Scan for the cell matching the given text and deliver its [X, Y] coordinate at center. 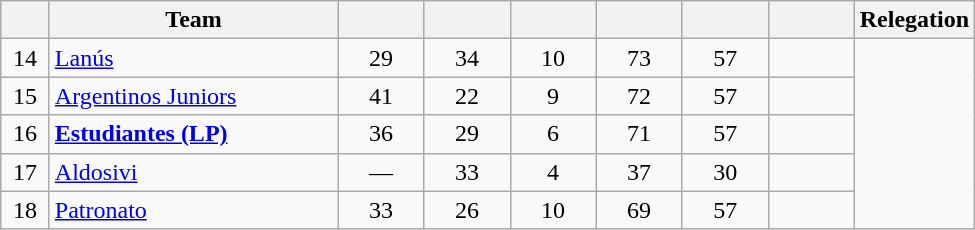
36 [381, 134]
71 [639, 134]
4 [553, 172]
30 [725, 172]
22 [467, 96]
17 [26, 172]
73 [639, 58]
37 [639, 172]
34 [467, 58]
26 [467, 210]
6 [553, 134]
16 [26, 134]
69 [639, 210]
Lanús [194, 58]
15 [26, 96]
72 [639, 96]
Estudiantes (LP) [194, 134]
9 [553, 96]
18 [26, 210]
Relegation [914, 20]
Aldosivi [194, 172]
14 [26, 58]
— [381, 172]
Patronato [194, 210]
Team [194, 20]
41 [381, 96]
Argentinos Juniors [194, 96]
